Return the (X, Y) coordinate for the center point of the cell that contains the specified text.  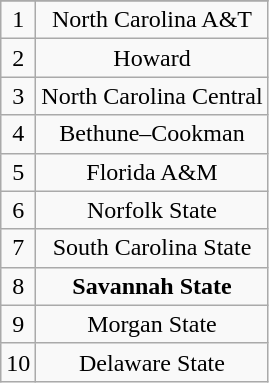
Bethune–Cookman (152, 134)
Savannah State (152, 286)
3 (18, 96)
5 (18, 172)
8 (18, 286)
7 (18, 248)
North Carolina A&T (152, 20)
Morgan State (152, 324)
Delaware State (152, 362)
10 (18, 362)
Florida A&M (152, 172)
9 (18, 324)
6 (18, 210)
South Carolina State (152, 248)
North Carolina Central (152, 96)
Howard (152, 58)
4 (18, 134)
Norfolk State (152, 210)
1 (18, 20)
2 (18, 58)
